Detect which cell encompasses the target text, then output its (x, y) center coordinate. 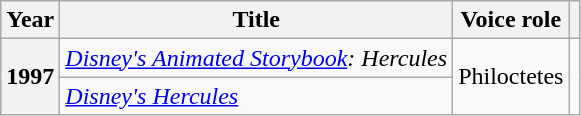
1997 (30, 77)
Year (30, 20)
Title (256, 20)
Philoctetes (511, 77)
Disney's Hercules (256, 96)
Voice role (511, 20)
Disney's Animated Storybook: Hercules (256, 58)
